Pinpoint the cell where the given text exists, returning its (x, y) midpoint coordinate. 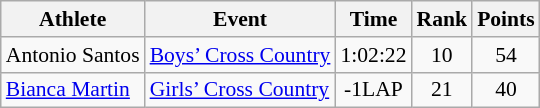
Girls’ Cross Country (240, 90)
Bianca Martin (73, 90)
10 (442, 55)
Points (506, 19)
54 (506, 55)
Event (240, 19)
21 (442, 90)
Boys’ Cross Country (240, 55)
-1LAP (373, 90)
40 (506, 90)
Antonio Santos (73, 55)
Rank (442, 19)
Time (373, 19)
Athlete (73, 19)
1:02:22 (373, 55)
